Capture the cell that displays the provided text and extract its (X, Y) central coordinate. 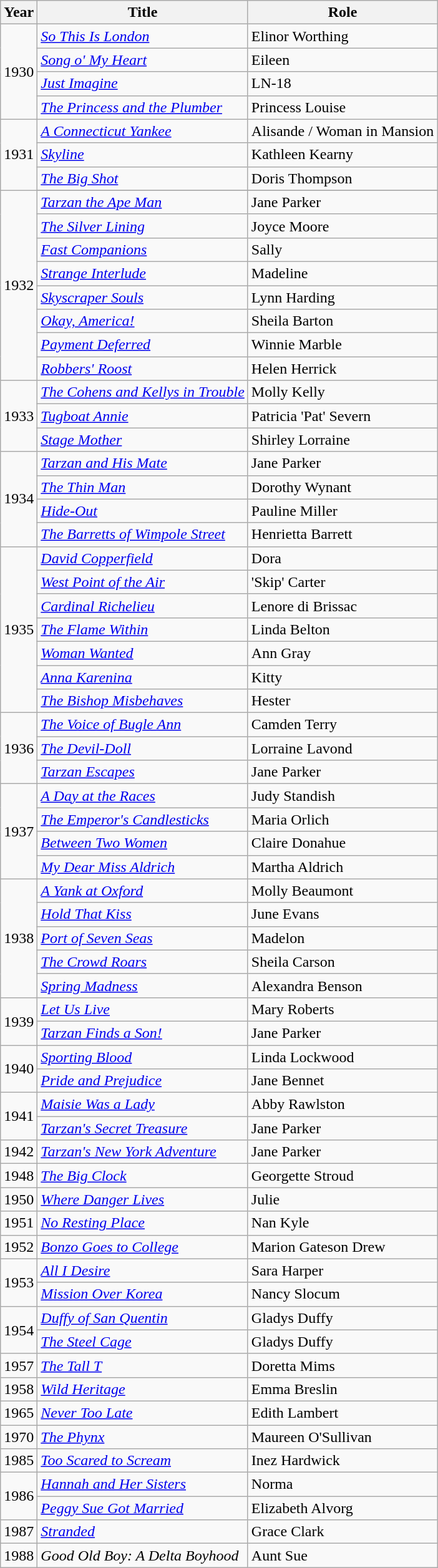
Wild Heritage (143, 1389)
The Devil-Doll (143, 748)
Okay, America! (143, 321)
Judy Standish (342, 796)
Lenore di Brissac (342, 606)
Helen Herrick (342, 369)
Pride and Prejudice (143, 1081)
The Crowd Roars (143, 962)
The Emperor's Candlesticks (143, 820)
Let Us Live (143, 1009)
Just Imagine (143, 84)
The Steel Cage (143, 1342)
1939 (19, 1021)
1948 (19, 1176)
Kathleen Kearny (342, 155)
Henrietta Barrett (342, 535)
1940 (19, 1069)
Princess Louise (342, 107)
Maureen O'Sullivan (342, 1436)
Madeline (342, 273)
Fast Companions (143, 249)
1957 (19, 1365)
The Flame Within (143, 629)
1933 (19, 416)
Never Too Late (143, 1413)
1934 (19, 499)
1970 (19, 1436)
1958 (19, 1389)
A Day at the Races (143, 796)
Maisie Was a Lady (143, 1105)
Cardinal Richelieu (143, 606)
LN-18 (342, 84)
My Dear Miss Aldrich (143, 867)
The Big Shot (143, 178)
Sporting Blood (143, 1057)
The Voice of Bugle Ann (143, 725)
Shirley Lorraine (342, 440)
Spring Madness (143, 985)
The Big Clock (143, 1176)
Camden Terry (342, 725)
Tarzan's Secret Treasure (143, 1128)
Hannah and Her Sisters (143, 1484)
Maria Orlich (342, 820)
Tarzan Escapes (143, 772)
A Yank at Oxford (143, 891)
Robbers' Roost (143, 369)
Linda Belton (342, 629)
Alisande / Woman in Mansion (342, 131)
Marion Gateson Drew (342, 1247)
Hold That Kiss (143, 914)
Molly Beaumont (342, 891)
Emma Breslin (342, 1389)
The Tall T (143, 1365)
Hester (342, 701)
Dora (342, 558)
1938 (19, 938)
Sheila Carson (342, 962)
The Phynx (143, 1436)
1930 (19, 72)
1932 (19, 285)
Claire Donahue (342, 843)
June Evans (342, 914)
Winnie Marble (342, 345)
Song o' My Heart (143, 60)
Doretta Mims (342, 1365)
Title (143, 12)
Anna Karenina (143, 677)
Mission Over Korea (143, 1294)
Patricia 'Pat' Severn (342, 416)
Aunt Sue (342, 1556)
Sheila Barton (342, 321)
A Connecticut Yankee (143, 131)
Tarzan and His Mate (143, 463)
The Silver Lining (143, 226)
1931 (19, 155)
Tarzan the Ape Man (143, 202)
Lorraine Lavond (342, 748)
Kitty (342, 677)
The Barretts of Wimpole Street (143, 535)
Martha Aldrich (342, 867)
1935 (19, 629)
Grace Clark (342, 1532)
'Skip' Carter (342, 582)
David Copperfield (143, 558)
1952 (19, 1247)
1953 (19, 1282)
Georgette Stroud (342, 1176)
Nan Kyle (342, 1223)
1942 (19, 1152)
So This Is London (143, 36)
Dorothy Wynant (342, 487)
Stranded (143, 1532)
Between Two Women (143, 843)
Norma (342, 1484)
Lynn Harding (342, 298)
Payment Deferred (143, 345)
Sally (342, 249)
Doris Thompson (342, 178)
1985 (19, 1461)
Bonzo Goes to College (143, 1247)
1988 (19, 1556)
The Thin Man (143, 487)
Hide-Out (143, 511)
Sara Harper (342, 1270)
Tarzan Finds a Son! (143, 1033)
West Point of the Air (143, 582)
Skyline (143, 155)
Ann Gray (342, 653)
Julie (342, 1199)
The Bishop Misbehaves (143, 701)
Strange Interlude (143, 273)
Role (342, 12)
Molly Kelly (342, 392)
Tugboat Annie (143, 416)
Stage Mother (143, 440)
1951 (19, 1223)
1937 (19, 831)
Inez Hardwick (342, 1461)
Linda Lockwood (342, 1057)
Madelon (342, 938)
All I Desire (143, 1270)
Eileen (342, 60)
Nancy Slocum (342, 1294)
Too Scared to Scream (143, 1461)
1936 (19, 748)
No Resting Place (143, 1223)
Woman Wanted (143, 653)
Elinor Worthing (342, 36)
Good Old Boy: A Delta Boyhood (143, 1556)
1954 (19, 1330)
Duffy of San Quentin (143, 1318)
Pauline Miller (342, 511)
1941 (19, 1116)
1986 (19, 1496)
Skyscraper Souls (143, 298)
Abby Rawlston (342, 1105)
The Cohens and Kellys in Trouble (143, 392)
Peggy Sue Got Married (143, 1508)
1950 (19, 1199)
1987 (19, 1532)
Jane Bennet (342, 1081)
Year (19, 12)
Edith Lambert (342, 1413)
Alexandra Benson (342, 985)
Where Danger Lives (143, 1199)
Tarzan's New York Adventure (143, 1152)
Mary Roberts (342, 1009)
Port of Seven Seas (143, 938)
Elizabeth Alvorg (342, 1508)
1965 (19, 1413)
The Princess and the Plumber (143, 107)
Joyce Moore (342, 226)
